Capture the cell that displays the provided text and extract its [X, Y] central coordinate. 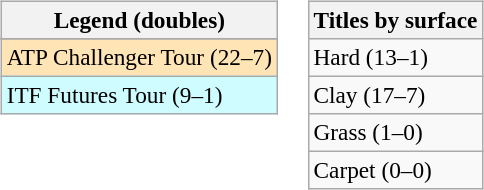
Titles by surface [396, 20]
Hard (13–1) [396, 57]
Carpet (0–0) [396, 171]
Clay (17–7) [396, 95]
ATP Challenger Tour (22–7) [139, 57]
Legend (doubles) [139, 20]
ITF Futures Tour (9–1) [139, 95]
Grass (1–0) [396, 133]
